Return the (x, y) coordinate for the center point of the cell that contains the specified text.  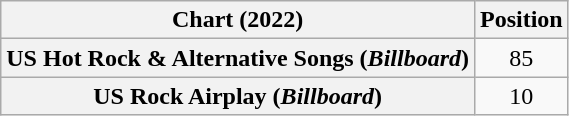
US Hot Rock & Alternative Songs (Billboard) (238, 58)
Position (521, 20)
10 (521, 96)
US Rock Airplay (Billboard) (238, 96)
85 (521, 58)
Chart (2022) (238, 20)
